Identify which cell holds the provided text, then report its [X, Y] central coordinate. 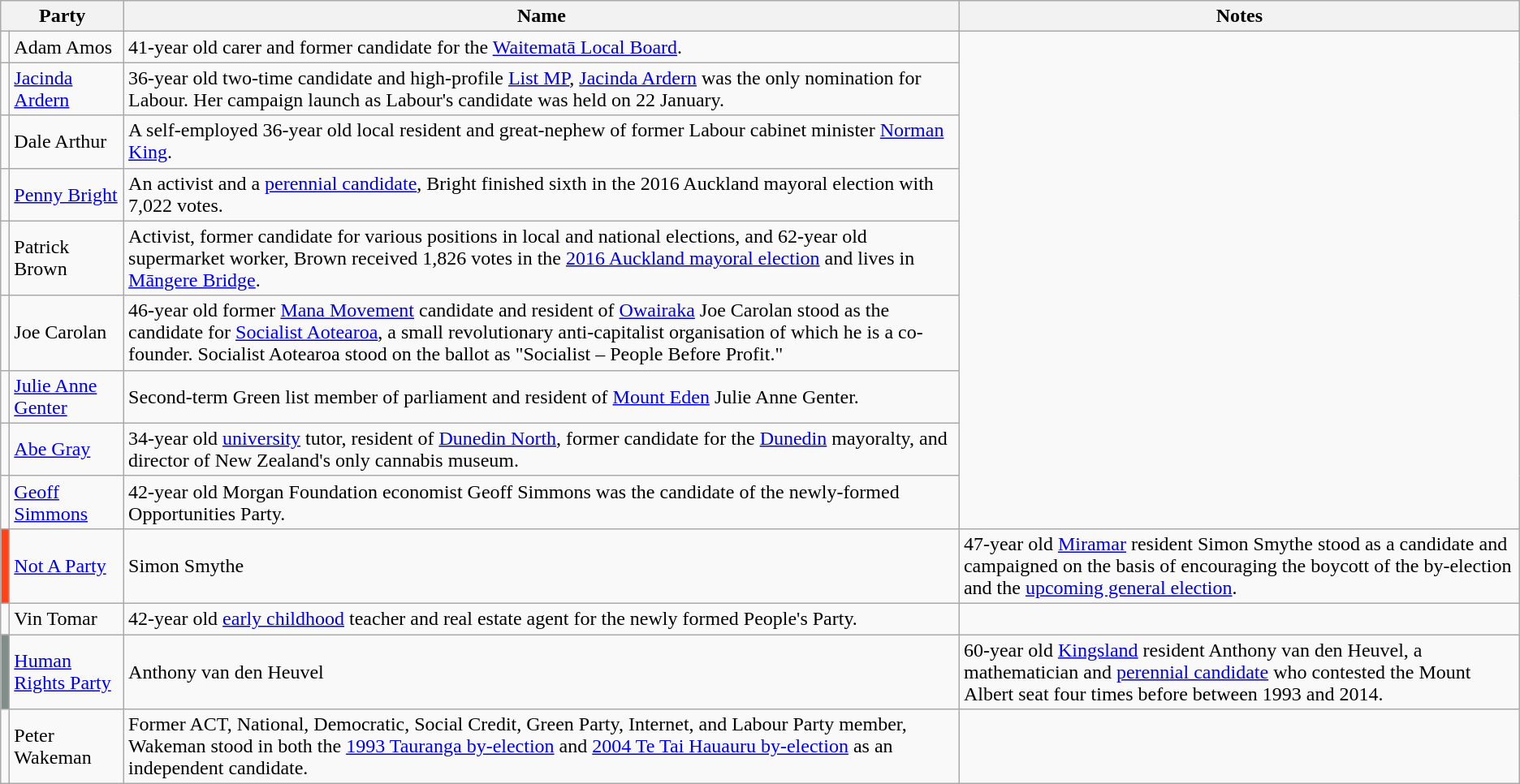
Peter Wakeman [67, 747]
Dale Arthur [67, 141]
Jacinda Ardern [67, 89]
Geoff Simmons [67, 502]
Patrick Brown [67, 258]
Second-term Green list member of parliament and resident of Mount Eden Julie Anne Genter. [542, 396]
Adam Amos [67, 47]
Party [63, 16]
Not A Party [67, 566]
41-year old carer and former candidate for the Waitematā Local Board. [542, 47]
42-year old early childhood teacher and real estate agent for the newly formed People's Party. [542, 618]
42-year old Morgan Foundation economist Geoff Simmons was the candidate of the newly-formed Opportunities Party. [542, 502]
Vin Tomar [67, 618]
Abe Gray [67, 450]
Human Rights Party [67, 672]
Notes [1239, 16]
An activist and a perennial candidate, Bright finished sixth in the 2016 Auckland mayoral election with 7,022 votes. [542, 195]
Name [542, 16]
Anthony van den Heuvel [542, 672]
Julie Anne Genter [67, 396]
Joe Carolan [67, 333]
A self-employed 36-year old local resident and great-nephew of former Labour cabinet minister Norman King. [542, 141]
Penny Bright [67, 195]
Simon Smythe [542, 566]
